Find where the given text appears and provide that cell's center as [x, y] coordinate. 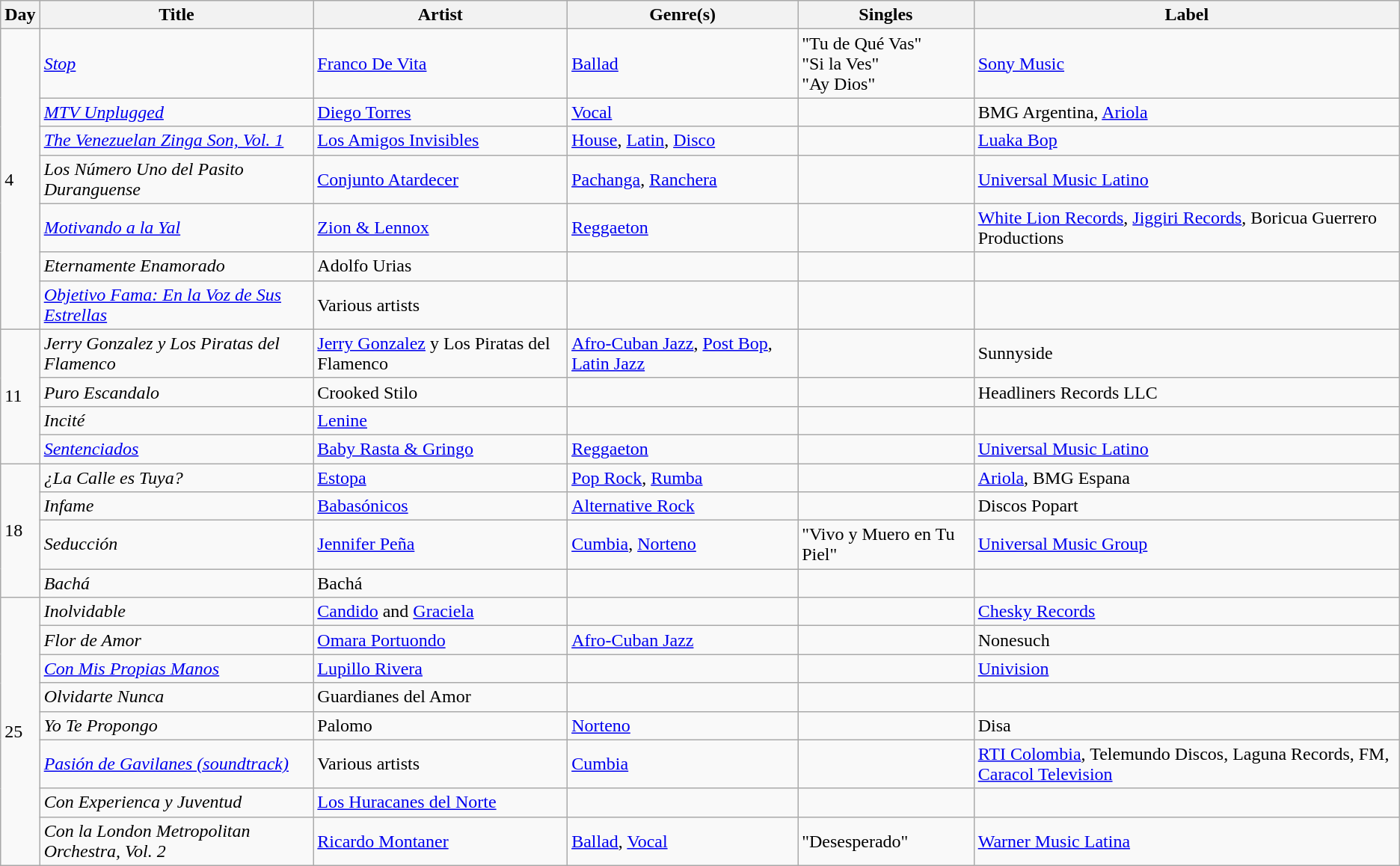
Sentenciados [176, 449]
Afro-Cuban Jazz [683, 640]
Headliners Records LLC [1186, 392]
Pop Rock, Rumba [683, 478]
Title [176, 15]
Babasónicos [440, 506]
Chesky Records [1186, 612]
Palomo [440, 725]
Day [20, 15]
4 [20, 179]
Luaka Bop [1186, 141]
"Desesperado" [886, 841]
Los Número Uno del Pasito Duranguense [176, 179]
Afro-Cuban Jazz, Post Bop, Latin Jazz [683, 353]
Artist [440, 15]
Disa [1186, 725]
Franco De Vita [440, 64]
Con Experienca y Juventud [176, 802]
¿La Calle es Tuya? [176, 478]
Singles [886, 15]
Label [1186, 15]
Universal Music Group [1186, 544]
Inolvidable [176, 612]
BMG Argentina, Ariola [1186, 112]
Omara Portuondo [440, 640]
Stop [176, 64]
Ballad [683, 64]
Baby Rasta & Gringo [440, 449]
25 [20, 731]
Ballad, Vocal [683, 841]
Lupillo Rivera [440, 669]
11 [20, 396]
Con Mis Propias Manos [176, 669]
RTI Colombia, Telemundo Discos, Laguna Records, FM, Caracol Television [1186, 764]
The Venezuelan Zinga Son, Vol. 1 [176, 141]
MTV Unplugged [176, 112]
Ariola, BMG Espana [1186, 478]
Univision [1186, 669]
Pasión de Gavilanes (soundtrack) [176, 764]
Lenine [440, 420]
Conjunto Atardecer [440, 179]
Candido and Graciela [440, 612]
Con la London Metropolitan Orchestra, Vol. 2 [176, 841]
Crooked Stilo [440, 392]
"Vivo y Muero en Tu Piel" [886, 544]
Vocal [683, 112]
Alternative Rock [683, 506]
"Tu de Qué Vas""Si la Ves""Ay Dios" [886, 64]
Adolfo Urias [440, 266]
Seducción [176, 544]
Los Amigos Invisibles [440, 141]
Sunnyside [1186, 353]
Discos Popart [1186, 506]
Estopa [440, 478]
Norteno [683, 725]
Yo Te Propongo [176, 725]
Objetivo Fama: En la Voz de Sus Estrellas [176, 305]
Sony Music [1186, 64]
Cumbia, Norteno [683, 544]
Guardianes del Amor [440, 697]
Jennifer Peña [440, 544]
House, Latin, Disco [683, 141]
Diego Torres [440, 112]
Infame [176, 506]
Incité [176, 420]
Pachanga, Ranchera [683, 179]
Motivando a la Yal [176, 227]
Nonesuch [1186, 640]
Los Huracanes del Norte [440, 802]
Genre(s) [683, 15]
Eternamente Enamorado [176, 266]
Warner Music Latina [1186, 841]
Olvidarte Nunca [176, 697]
18 [20, 531]
Cumbia [683, 764]
Ricardo Montaner [440, 841]
White Lion Records, Jiggiri Records, Boricua Guerrero Productions [1186, 227]
Puro Escandalo [176, 392]
Zion & Lennox [440, 227]
Flor de Amor [176, 640]
